Capture the cell that displays the provided text and extract its (X, Y) central coordinate. 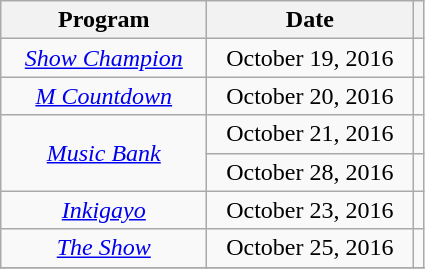
October 21, 2016 (310, 134)
Inkigayo (104, 210)
October 25, 2016 (310, 248)
October 28, 2016 (310, 172)
Show Champion (104, 58)
Music Bank (104, 153)
October 20, 2016 (310, 96)
M Countdown (104, 96)
Date (310, 20)
October 23, 2016 (310, 210)
Program (104, 20)
October 19, 2016 (310, 58)
The Show (104, 248)
